For the text-containing cell, return its midpoint in (X, Y) coordinate format. 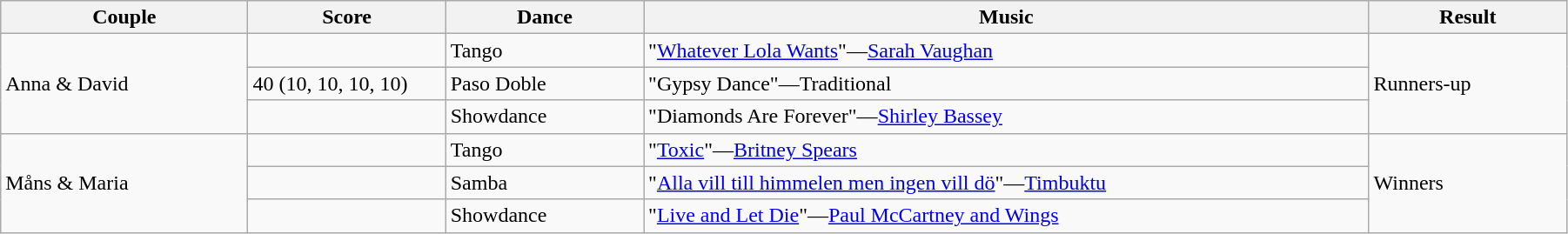
40 (10, 10, 10, 10) (346, 84)
Music (1007, 17)
"Diamonds Are Forever"—Shirley Bassey (1007, 117)
Måns & Maria (124, 183)
Couple (124, 17)
Dance (545, 17)
"Toxic"—Britney Spears (1007, 150)
"Live and Let Die"—Paul McCartney and Wings (1007, 216)
Samba (545, 183)
Score (346, 17)
Anna & David (124, 84)
Paso Doble (545, 84)
"Alla vill till himmelen men ingen vill dö"—Timbuktu (1007, 183)
Runners-up (1467, 84)
Result (1467, 17)
Winners (1467, 183)
"Whatever Lola Wants"—Sarah Vaughan (1007, 50)
"Gypsy Dance"—Traditional (1007, 84)
